Return [x, y] of the center of cell containing provided text 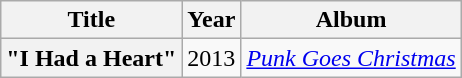
Title [92, 20]
Year [212, 20]
"I Had a Heart" [92, 58]
Punk Goes Christmas [351, 58]
Album [351, 20]
2013 [212, 58]
